Provide the (x, y) coordinate of the cell's center where the given text is located.  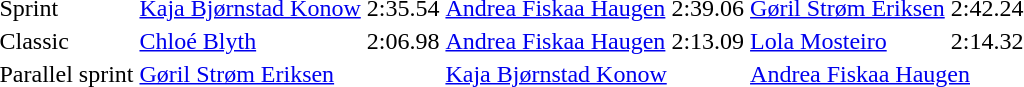
Chloé Blyth (250, 41)
2:06.98 (403, 41)
2:13.09 (708, 41)
Lola Mosteiro (848, 41)
Andrea Fiskaa Haugen (556, 41)
